From the cell containing the given text, extract its center point as [x, y] coordinate. 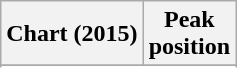
Peak position [189, 34]
Chart (2015) [72, 34]
